Find where the given text appears and provide that cell's center as [x, y] coordinate. 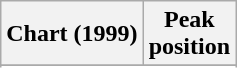
Peak position [189, 34]
Chart (1999) [72, 34]
